Output the (x, y) coordinate of the center of the cell containing the given text.  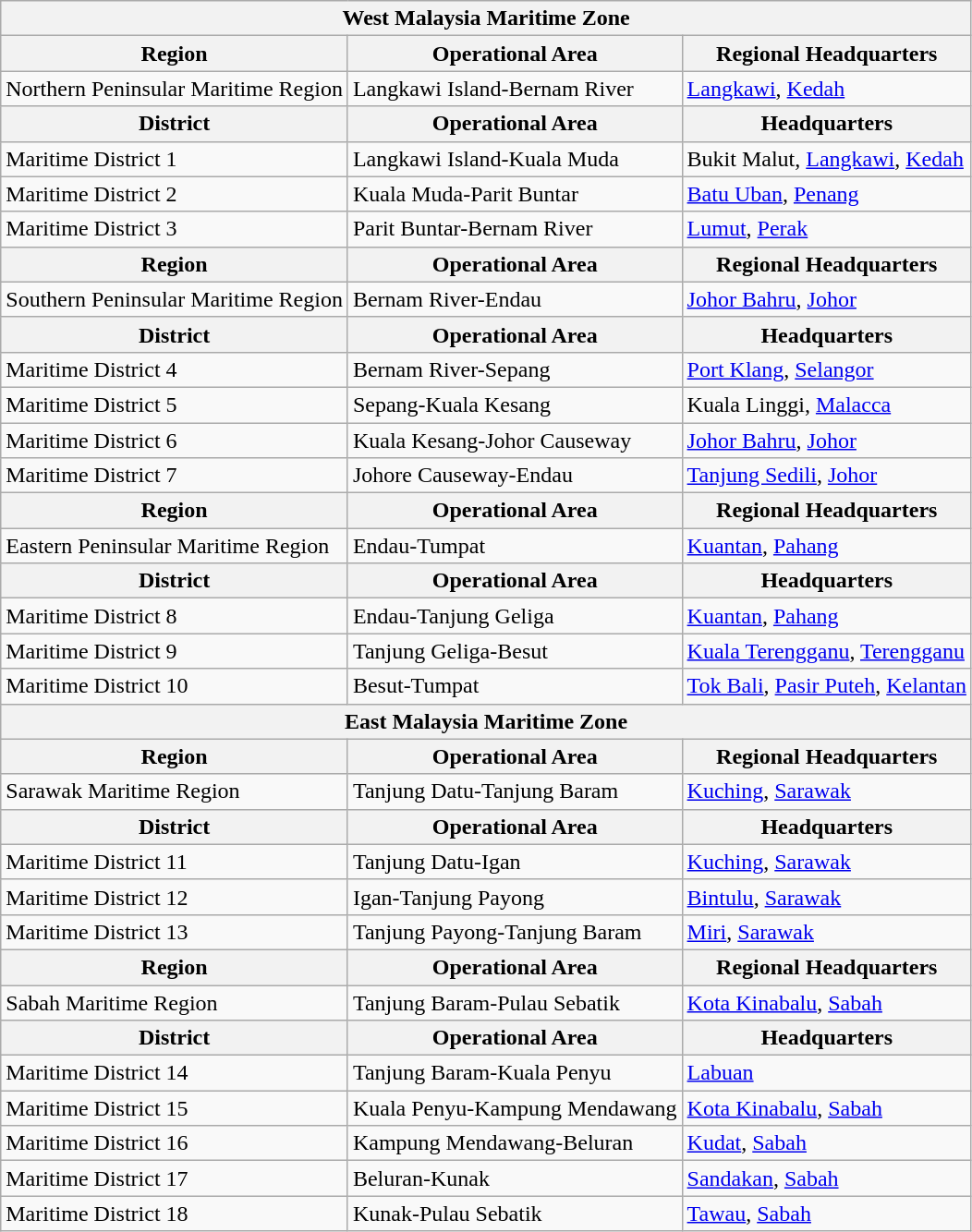
Maritime District 1 (175, 159)
Johore Causeway-Endau (515, 476)
Tanjung Payong-Tanjung Baram (515, 932)
Langkawi Island-Bernam River (515, 89)
Sepang-Kuala Kesang (515, 405)
Maritime District 14 (175, 1073)
Endau-Tanjung Geliga (515, 616)
Port Klang, Selangor (826, 369)
Kudat, Sabah (826, 1143)
Kuala Linggi, Malacca (826, 405)
Besut-Tumpat (515, 686)
Sarawak Maritime Region (175, 791)
Maritime District 8 (175, 616)
Maritime District 3 (175, 229)
Miri, Sarawak (826, 932)
Kuala Muda-Parit Buntar (515, 194)
Tawau, Sabah (826, 1214)
Bukit Malut, Langkawi, Kedah (826, 159)
Southern Peninsular Maritime Region (175, 299)
Kunak-Pulau Sebatik (515, 1214)
Maritime District 7 (175, 476)
Maritime District 17 (175, 1178)
Tanjung Sedili, Johor (826, 476)
Eastern Peninsular Maritime Region (175, 546)
Igan-Tanjung Payong (515, 897)
Sabah Maritime Region (175, 1002)
Sandakan, Sabah (826, 1178)
Maritime District 10 (175, 686)
Maritime District 4 (175, 369)
Langkawi, Kedah (826, 89)
Parit Buntar-Bernam River (515, 229)
Tanjung Geliga-Besut (515, 651)
Maritime District 13 (175, 932)
Bintulu, Sarawak (826, 897)
Maritime District 18 (175, 1214)
Kuala Kesang-Johor Causeway (515, 441)
Maritime District 15 (175, 1108)
Batu Uban, Penang (826, 194)
Kampung Mendawang-Beluran (515, 1143)
Maritime District 11 (175, 862)
Northern Peninsular Maritime Region (175, 89)
Kuala Terengganu, Terengganu (826, 651)
Tanjung Datu-Tanjung Baram (515, 791)
Maritime District 5 (175, 405)
East Malaysia Maritime Zone (486, 721)
Tanjung Baram-Pulau Sebatik (515, 1002)
Tok Bali, Pasir Puteh, Kelantan (826, 686)
Lumut, Perak (826, 229)
Bernam River-Endau (515, 299)
Kuala Penyu-Kampung Mendawang (515, 1108)
Tanjung Baram-Kuala Penyu (515, 1073)
Bernam River-Sepang (515, 369)
Maritime District 12 (175, 897)
Beluran-Kunak (515, 1178)
Langkawi Island-Kuala Muda (515, 159)
Maritime District 6 (175, 441)
Tanjung Datu-Igan (515, 862)
Maritime District 2 (175, 194)
Endau-Tumpat (515, 546)
Maritime District 16 (175, 1143)
West Malaysia Maritime Zone (486, 18)
Maritime District 9 (175, 651)
Labuan (826, 1073)
